Search for the cell housing the specified text and yield its [x, y] center coordinate. 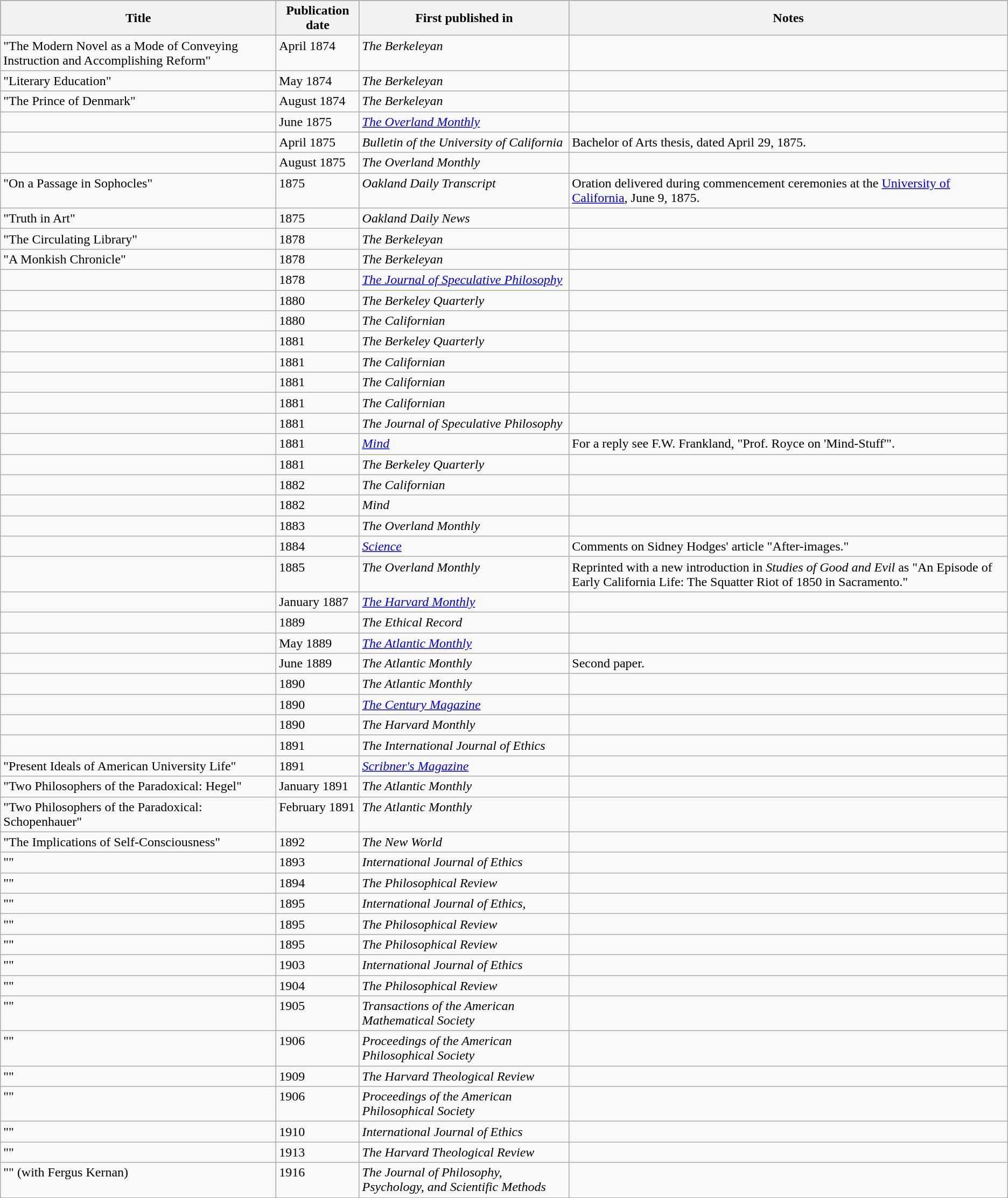
"The Modern Novel as a Mode of Conveying Instruction and Accomplishing Reform" [138, 53]
1916 [318, 1180]
1913 [318, 1152]
1884 [318, 546]
Second paper. [788, 664]
April 1875 [318, 142]
"Truth in Art" [138, 218]
"Present Ideals of American University Life" [138, 766]
The Ethical Record [464, 622]
Oakland Daily Transcript [464, 191]
January 1887 [318, 602]
Transactions of the American Mathematical Society [464, 1014]
"A Monkish Chronicle" [138, 259]
August 1874 [318, 101]
June 1889 [318, 664]
"The Circulating Library" [138, 239]
Comments on Sidney Hodges' article "After-images." [788, 546]
April 1874 [318, 53]
1894 [318, 883]
1905 [318, 1014]
1892 [318, 842]
"On a Passage in Sophocles" [138, 191]
The International Journal of Ethics [464, 746]
"Literary Education" [138, 81]
Bachelor of Arts thesis, dated April 29, 1875. [788, 142]
1909 [318, 1076]
1889 [318, 622]
Bulletin of the University of California [464, 142]
"Two Philosophers of the Paradoxical: Schopenhauer" [138, 814]
For a reply see F.W. Frankland, "Prof. Royce on 'Mind-Stuff'". [788, 444]
International Journal of Ethics, [464, 903]
The New World [464, 842]
Notes [788, 18]
First published in [464, 18]
Scribner's Magazine [464, 766]
"Two Philosophers of the Paradoxical: Hegel" [138, 786]
1893 [318, 862]
1904 [318, 985]
May 1889 [318, 643]
Title [138, 18]
1910 [318, 1132]
August 1875 [318, 163]
1885 [318, 574]
"The Implications of Self-Consciousness" [138, 842]
The Journal of Philosophy, Psychology, and Scientific Methods [464, 1180]
"The Prince of Denmark" [138, 101]
The Century Magazine [464, 705]
"" (with Fergus Kernan) [138, 1180]
Science [464, 546]
January 1891 [318, 786]
Publication date [318, 18]
1903 [318, 965]
Oration delivered during commencement ceremonies at the University of California, June 9, 1875. [788, 191]
1883 [318, 526]
Reprinted with a new introduction in Studies of Good and Evil as "An Episode of Early California Life: The Squatter Riot of 1850 in Sacramento." [788, 574]
May 1874 [318, 81]
June 1875 [318, 122]
Oakland Daily News [464, 218]
February 1891 [318, 814]
